Output the [X, Y] coordinate of the center of the cell containing the given text.  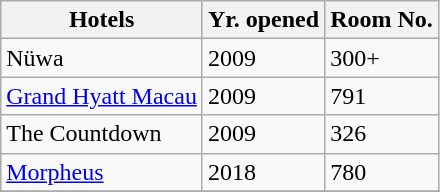
Nüwa [102, 58]
780 [382, 172]
Hotels [102, 20]
Yr. opened [263, 20]
Grand Hyatt Macau [102, 96]
300+ [382, 58]
326 [382, 134]
791 [382, 96]
The Countdown [102, 134]
2018 [263, 172]
Room No. [382, 20]
Morpheus [102, 172]
